Return the [X, Y] coordinate for the center point of the cell that contains the specified text.  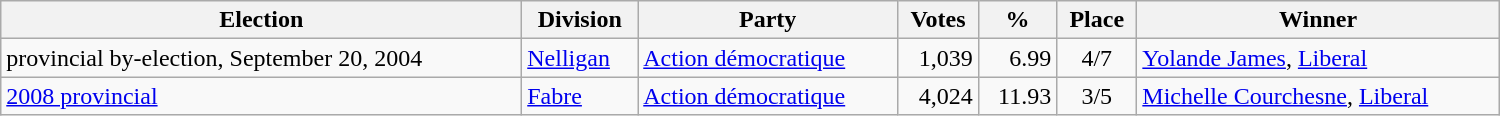
Winner [1318, 20]
Michelle Courchesne, Liberal [1318, 96]
Division [580, 20]
2008 provincial [262, 96]
4/7 [1097, 58]
provincial by-election, September 20, 2004 [262, 58]
Votes [938, 20]
4,024 [938, 96]
Election [262, 20]
11.93 [1017, 96]
3/5 [1097, 96]
Party [768, 20]
Nelligan [580, 58]
6.99 [1017, 58]
Place [1097, 20]
% [1017, 20]
Fabre [580, 96]
Yolande James, Liberal [1318, 58]
1,039 [938, 58]
